Capture the cell that displays the provided text and extract its [x, y] central coordinate. 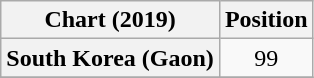
Position [266, 20]
South Korea (Gaon) [110, 58]
Chart (2019) [110, 20]
99 [266, 58]
